Locate the cell with the specified text and output its [X, Y] center coordinate. 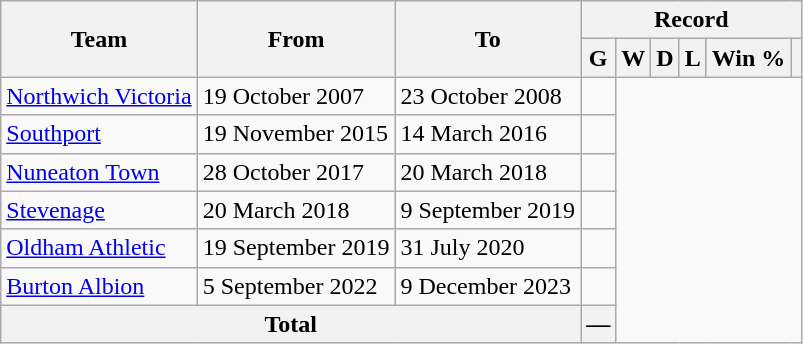
G [598, 58]
Burton Albion [99, 286]
From [296, 39]
Southport [99, 134]
Northwich Victoria [99, 96]
28 October 2017 [296, 172]
19 October 2007 [296, 96]
9 September 2019 [488, 210]
31 July 2020 [488, 248]
9 December 2023 [488, 286]
14 March 2016 [488, 134]
Team [99, 39]
— [598, 324]
D [665, 58]
19 November 2015 [296, 134]
Total [291, 324]
Oldham Athletic [99, 248]
19 September 2019 [296, 248]
Win % [748, 58]
5 September 2022 [296, 286]
W [634, 58]
To [488, 39]
Stevenage [99, 210]
Nuneaton Town [99, 172]
Record [692, 20]
23 October 2008 [488, 96]
L [692, 58]
